Return (x, y) of the center of cell containing provided text 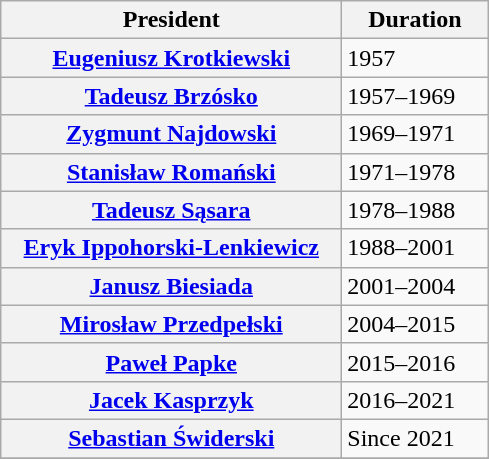
1969–1971 (415, 134)
Jacek Kasprzyk (172, 400)
Eugeniusz Krotkiewski (172, 58)
Paweł Papke (172, 362)
1978–1988 (415, 210)
1957 (415, 58)
Duration (415, 20)
2015–2016 (415, 362)
Janusz Biesiada (172, 286)
Since 2021 (415, 438)
1971–1978 (415, 172)
Sebastian Świderski (172, 438)
President (172, 20)
1988–2001 (415, 248)
Tadeusz Sąsara (172, 210)
Eryk Ippohorski-Lenkiewicz (172, 248)
2004–2015 (415, 324)
Tadeusz Brzósko (172, 96)
Zygmunt Najdowski (172, 134)
Stanisław Romański (172, 172)
1957–1969 (415, 96)
2016–2021 (415, 400)
2001–2004 (415, 286)
Mirosław Przedpełski (172, 324)
